Search for the cell housing the specified text and yield its [X, Y] center coordinate. 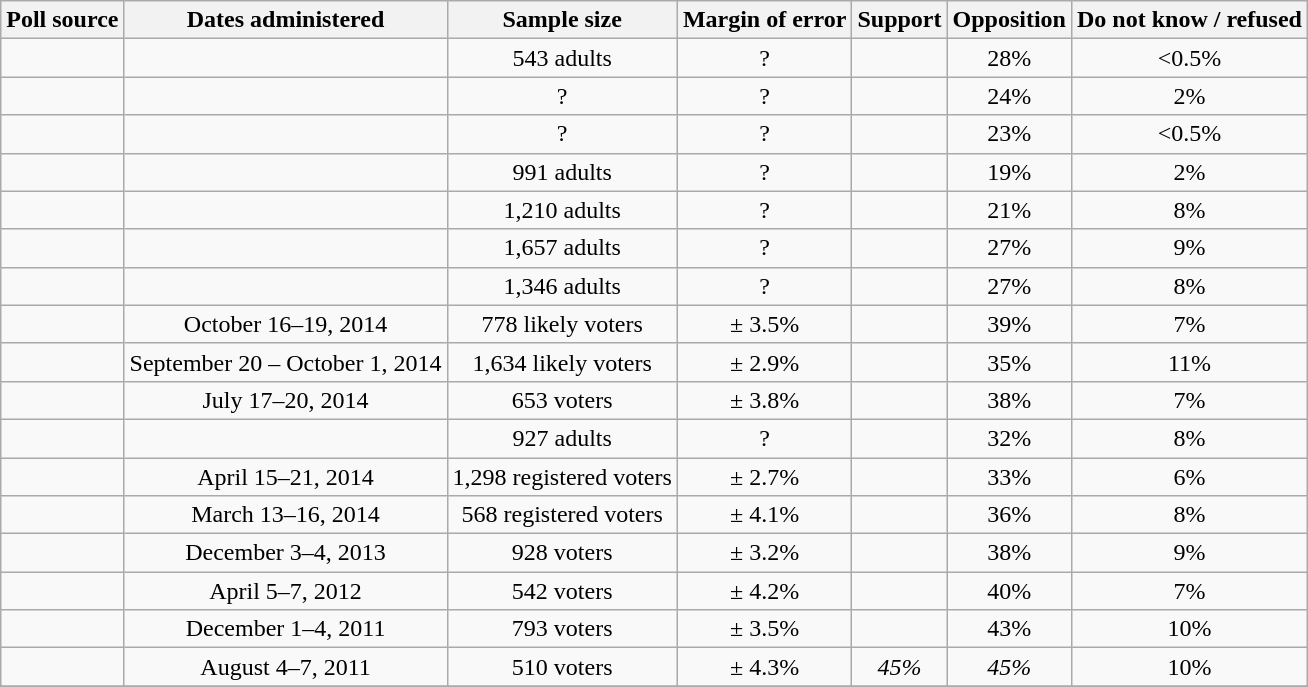
± 4.1% [764, 515]
± 2.7% [764, 477]
1,298 registered voters [562, 477]
793 voters [562, 629]
927 adults [562, 438]
36% [1009, 515]
Support [900, 20]
Opposition [1009, 20]
March 13–16, 2014 [286, 515]
32% [1009, 438]
± 3.8% [764, 400]
April 5–7, 2012 [286, 591]
35% [1009, 362]
21% [1009, 210]
543 adults [562, 58]
11% [1189, 362]
510 voters [562, 667]
December 1–4, 2011 [286, 629]
± 3.2% [764, 553]
Poll source [62, 20]
April 15–21, 2014 [286, 477]
40% [1009, 591]
July 17–20, 2014 [286, 400]
Do not know / refused [1189, 20]
December 3–4, 2013 [286, 553]
August 4–7, 2011 [286, 667]
1,634 likely voters [562, 362]
Sample size [562, 20]
28% [1009, 58]
43% [1009, 629]
Margin of error [764, 20]
September 20 – October 1, 2014 [286, 362]
24% [1009, 96]
778 likely voters [562, 324]
928 voters [562, 553]
1,210 adults [562, 210]
± 2.9% [764, 362]
6% [1189, 477]
1,657 adults [562, 248]
Dates administered [286, 20]
October 16–19, 2014 [286, 324]
39% [1009, 324]
33% [1009, 477]
1,346 adults [562, 286]
± 4.3% [764, 667]
653 voters [562, 400]
± 4.2% [764, 591]
19% [1009, 172]
542 voters [562, 591]
23% [1009, 134]
991 adults [562, 172]
568 registered voters [562, 515]
